Return (X, Y) of the center of cell containing provided text 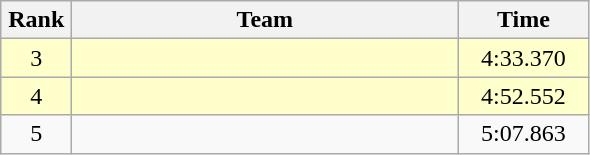
4 (36, 96)
Rank (36, 20)
Team (265, 20)
5 (36, 134)
4:33.370 (524, 58)
4:52.552 (524, 96)
Time (524, 20)
3 (36, 58)
5:07.863 (524, 134)
